Determine the (X, Y) coordinate at the center of the cell enclosing the given text.  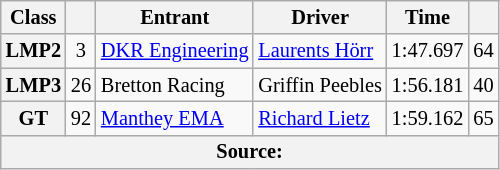
Class (34, 17)
Source: (250, 152)
Time (428, 17)
Manthey EMA (174, 118)
40 (483, 85)
1:59.162 (428, 118)
92 (81, 118)
Griffin Peebles (320, 85)
LMP2 (34, 51)
1:56.181 (428, 85)
Richard Lietz (320, 118)
1:47.697 (428, 51)
26 (81, 85)
64 (483, 51)
Laurents Hörr (320, 51)
LMP3 (34, 85)
3 (81, 51)
Driver (320, 17)
65 (483, 118)
Bretton Racing (174, 85)
Entrant (174, 17)
DKR Engineering (174, 51)
GT (34, 118)
